From the cell containing the given text, extract its center point as (x, y) coordinate. 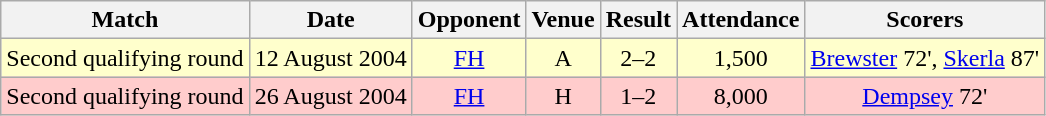
Match (125, 20)
H (563, 96)
Venue (563, 20)
1–2 (638, 96)
Result (638, 20)
Scorers (925, 20)
Date (330, 20)
1,500 (741, 58)
Brewster 72', Skerla 87' (925, 58)
8,000 (741, 96)
26 August 2004 (330, 96)
12 August 2004 (330, 58)
A (563, 58)
Attendance (741, 20)
2–2 (638, 58)
Opponent (469, 20)
Dempsey 72' (925, 96)
